Search for the cell housing the specified text and yield its (X, Y) center coordinate. 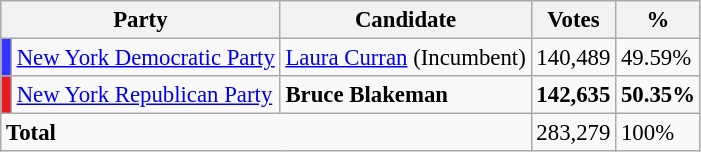
Total (266, 133)
Votes (574, 20)
New York Republican Party (146, 95)
50.35% (658, 95)
Bruce Blakeman (406, 95)
% (658, 20)
New York Democratic Party (146, 58)
Laura Curran (Incumbent) (406, 58)
Candidate (406, 20)
49.59% (658, 58)
100% (658, 133)
283,279 (574, 133)
Party (140, 20)
142,635 (574, 95)
140,489 (574, 58)
